Provide the (x, y) coordinate of the cell's center where the given text is located.  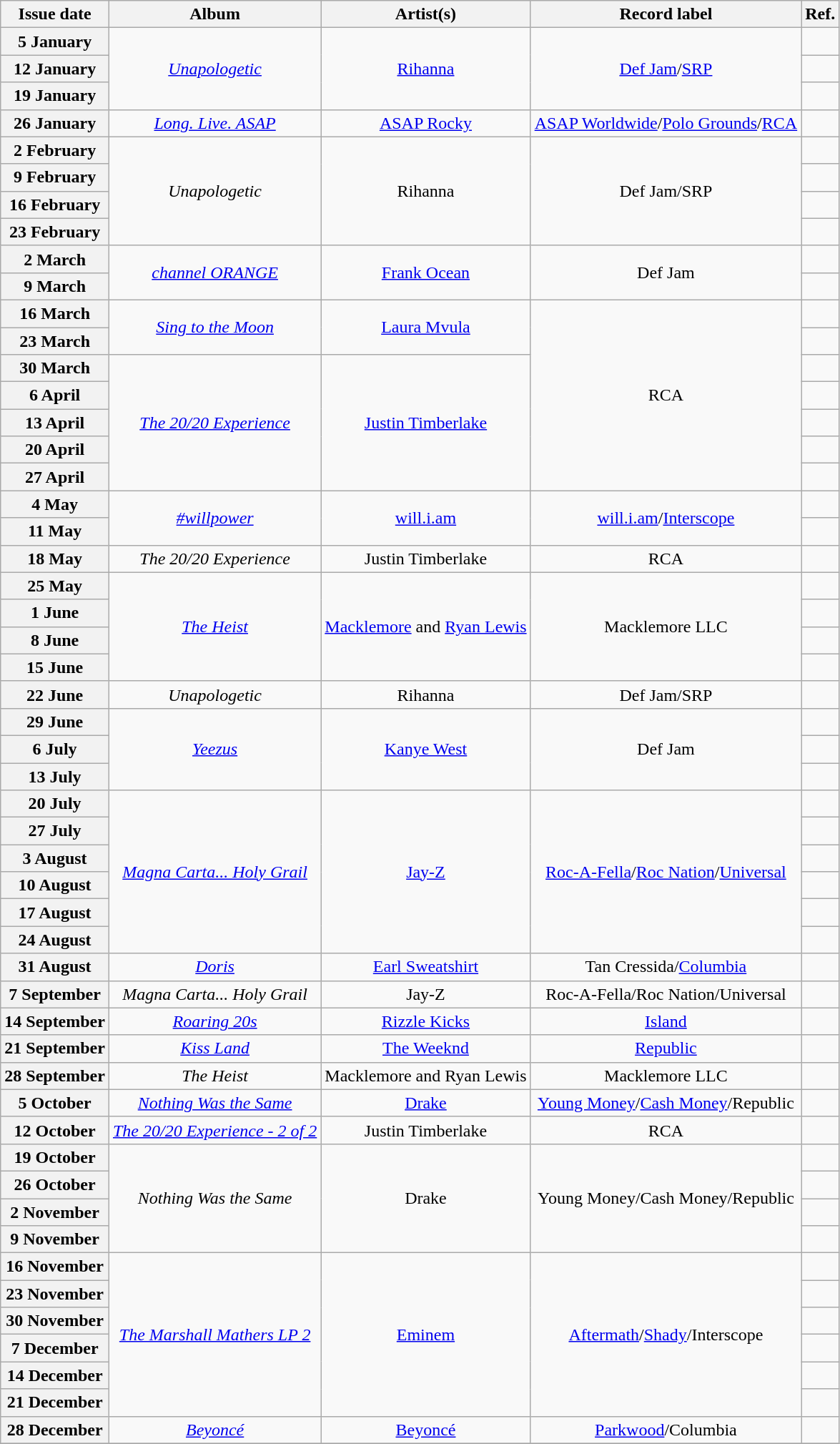
2 February (55, 150)
Tan Cressida/Columbia (666, 967)
7 September (55, 994)
Earl Sweatshirt (426, 967)
Laura Mvula (426, 327)
Rizzle Kicks (426, 1021)
9 November (55, 1239)
11 May (55, 531)
23 March (55, 341)
9 February (55, 177)
17 August (55, 913)
27 April (55, 477)
ASAP Rocky (426, 123)
20 July (55, 804)
will.i.am/Interscope (666, 518)
2 November (55, 1212)
6 April (55, 396)
Ref. (821, 14)
The 20/20 Experience - 2 of 2 (214, 1130)
5 October (55, 1103)
Doris (214, 967)
5 January (55, 41)
23 February (55, 232)
9 March (55, 286)
16 February (55, 205)
6 July (55, 749)
15 June (55, 667)
16 March (55, 313)
28 September (55, 1076)
19 October (55, 1157)
The Marshall Mathers LP 2 (214, 1335)
23 November (55, 1294)
24 August (55, 940)
10 August (55, 885)
13 April (55, 423)
Frank Ocean (426, 272)
Album (214, 14)
Roaring 20s (214, 1021)
Long. Live. ASAP (214, 123)
Sing to the Moon (214, 327)
29 June (55, 722)
13 July (55, 776)
Island (666, 1021)
19 January (55, 96)
4 May (55, 504)
3 August (55, 858)
21 September (55, 1048)
26 October (55, 1184)
31 August (55, 967)
12 October (55, 1130)
26 January (55, 123)
Aftermath/Shady/Interscope (666, 1335)
16 November (55, 1267)
18 May (55, 559)
7 December (55, 1348)
25 May (55, 586)
30 March (55, 368)
14 September (55, 1021)
Yeezus (214, 749)
channel ORANGE (214, 272)
#willpower (214, 518)
Republic (666, 1048)
Record label (666, 14)
22 June (55, 694)
Kanye West (426, 749)
Eminem (426, 1335)
Issue date (55, 14)
21 December (55, 1403)
Kiss Land (214, 1048)
20 April (55, 450)
1 June (55, 613)
Parkwood/Columbia (666, 1430)
will.i.am (426, 518)
2 March (55, 259)
The Weeknd (426, 1048)
ASAP Worldwide/Polo Grounds/RCA (666, 123)
14 December (55, 1375)
Artist(s) (426, 14)
30 November (55, 1321)
28 December (55, 1430)
12 January (55, 69)
27 July (55, 831)
8 June (55, 640)
